Locate the cell with the specified text and output its [x, y] center coordinate. 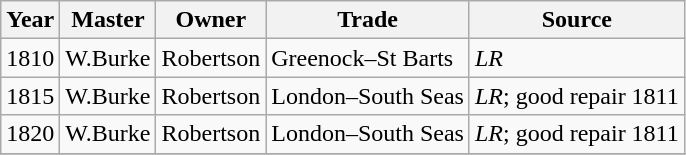
Greenock–St Barts [368, 58]
1810 [30, 58]
1820 [30, 134]
LR [576, 58]
Trade [368, 20]
Master [108, 20]
1815 [30, 96]
Source [576, 20]
Owner [211, 20]
Year [30, 20]
